Search for the cell housing the specified text and yield its (x, y) center coordinate. 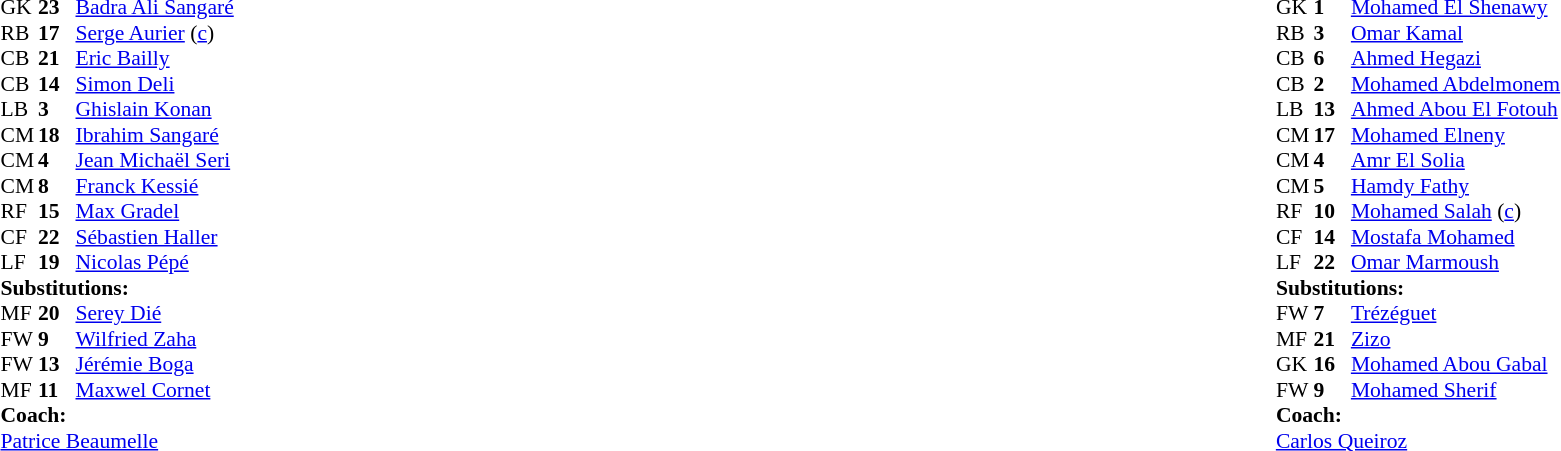
6 (1332, 59)
15 (57, 211)
Ibrahim Sangaré (155, 135)
Eric Bailly (155, 59)
Serey Dié (155, 313)
Mohamed Salah (c) (1456, 211)
Jérémie Boga (155, 365)
Mohamed Abou Gabal (1456, 365)
Trézéguet (1456, 313)
Nicolas Pépé (155, 263)
10 (1332, 211)
5 (1332, 186)
Franck Kessié (155, 186)
7 (1332, 313)
Hamdy Fathy (1456, 186)
GK (1295, 365)
Zizo (1456, 339)
Ahmed Hegazi (1456, 59)
Wilfried Zaha (155, 339)
Maxwel Cornet (155, 390)
20 (57, 313)
Mohamed Abdelmonem (1456, 84)
Mohamed Sherif (1456, 390)
8 (57, 186)
Omar Marmoush (1456, 263)
Omar Kamal (1456, 33)
11 (57, 390)
18 (57, 135)
Sébastien Haller (155, 237)
Max Gradel (155, 211)
16 (1332, 365)
Jean Michaël Seri (155, 161)
19 (57, 263)
2 (1332, 84)
Ghislain Konan (155, 109)
Ahmed Abou El Fotouh (1456, 109)
Simon Deli (155, 84)
Mostafa Mohamed (1456, 237)
Serge Aurier (c) (155, 33)
Amr El Solia (1456, 161)
Mohamed Elneny (1456, 135)
